Capture the cell that displays the provided text and extract its [X, Y] central coordinate. 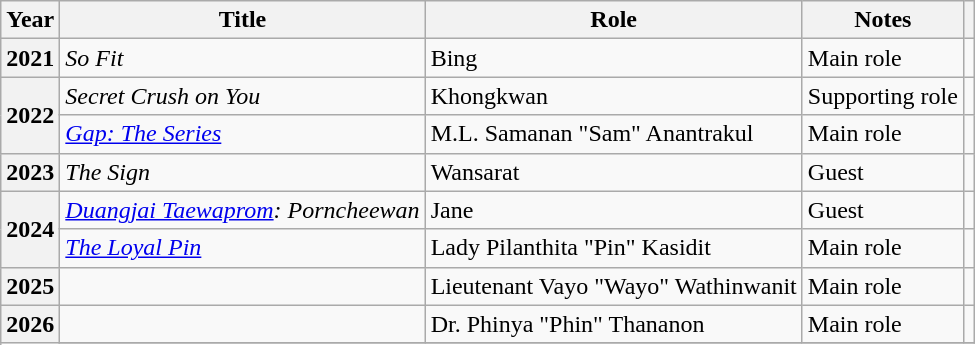
Lieutenant Vayo "Wayo" Wathinwanit [614, 286]
The Sign [242, 172]
Role [614, 20]
2021 [30, 58]
Duangjai Taewaprom: Porncheewan [242, 210]
Gap: The Series [242, 134]
Dr. Phinya "Phin" Thananon [614, 324]
Supporting role [882, 96]
2024 [30, 229]
Bing [614, 58]
2026 [30, 324]
2025 [30, 286]
So Fit [242, 58]
Year [30, 20]
Secret Crush on You [242, 96]
2023 [30, 172]
Notes [882, 20]
2022 [30, 115]
M.L. Samanan "Sam" Anantrakul [614, 134]
Khongkwan [614, 96]
Wansarat [614, 172]
Lady Pilanthita "Pin" Kasidit [614, 248]
Jane [614, 210]
The Loyal Pin [242, 248]
Title [242, 20]
